Return the [X, Y] coordinate for the center point of the cell that contains the specified text.  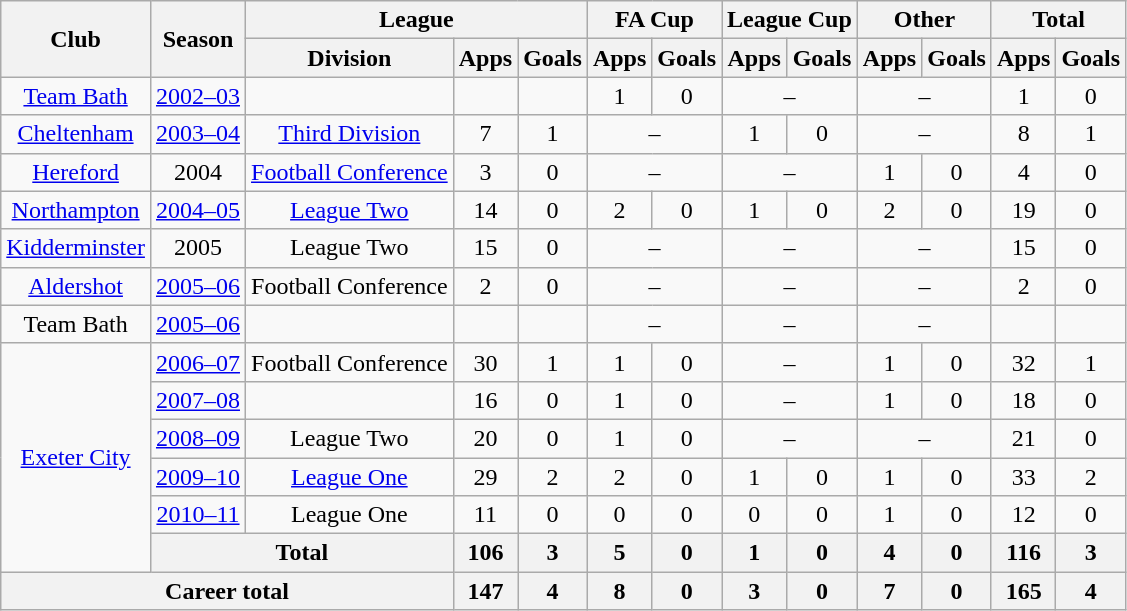
2010–11 [198, 515]
Other [924, 20]
2003–04 [198, 134]
League [417, 20]
League Cup [790, 20]
147 [485, 591]
Third Division [350, 134]
Career total [227, 591]
20 [485, 438]
19 [1023, 210]
106 [485, 553]
12 [1023, 515]
5 [619, 553]
2009–10 [198, 477]
14 [485, 210]
Club [76, 39]
2004 [198, 172]
165 [1023, 591]
18 [1023, 400]
Season [198, 39]
Northampton [76, 210]
2008–09 [198, 438]
2007–08 [198, 400]
116 [1023, 553]
Division [350, 58]
Aldershot [76, 286]
Exeter City [76, 457]
2005 [198, 248]
Kidderminster [76, 248]
2002–03 [198, 96]
16 [485, 400]
FA Cup [654, 20]
21 [1023, 438]
11 [485, 515]
30 [485, 362]
2006–07 [198, 362]
Hereford [76, 172]
Cheltenham [76, 134]
32 [1023, 362]
29 [485, 477]
33 [1023, 477]
2004–05 [198, 210]
